Search for the cell housing the specified text and yield its [X, Y] center coordinate. 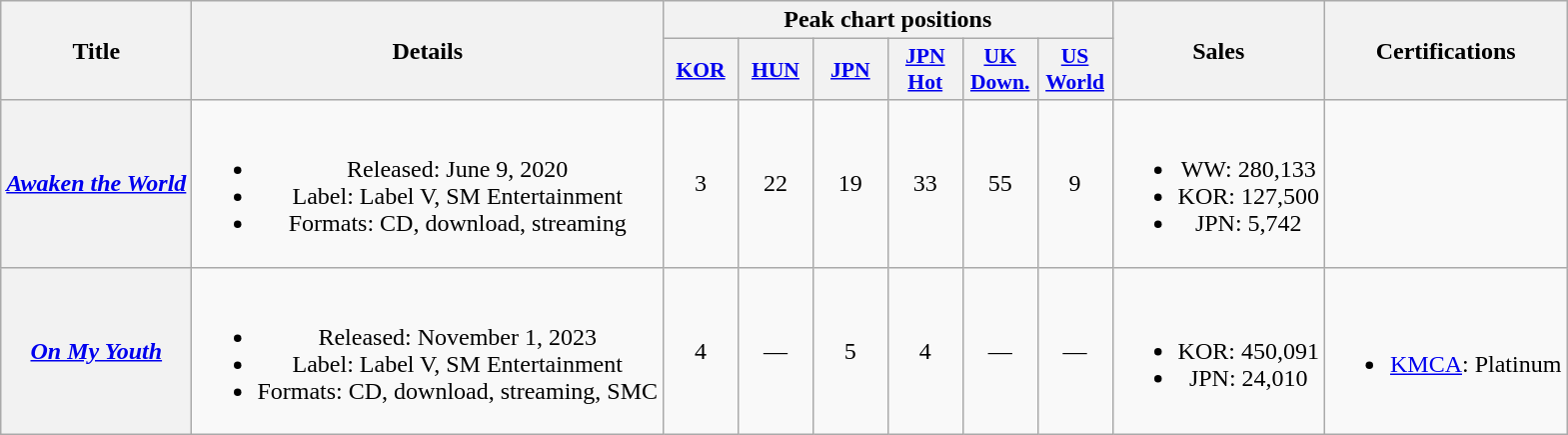
19 [849, 184]
Peak chart positions [887, 20]
Awaken the World [96, 184]
5 [849, 350]
KOR [702, 70]
55 [999, 184]
USWorld [1075, 70]
Details [428, 50]
9 [1075, 184]
Released: November 1, 2023Label: Label V, SM EntertainmentFormats: CD, download, streaming, SMC [428, 350]
22 [776, 184]
WW: 280,133KOR: 127,500JPN: 5,742 [1218, 184]
JPNHot [925, 70]
HUN [776, 70]
Sales [1218, 50]
UK Down. [999, 70]
JPN [849, 70]
KMCA: Platinum [1445, 350]
Released: June 9, 2020Label: Label V, SM EntertainmentFormats: CD, download, streaming [428, 184]
Title [96, 50]
33 [925, 184]
On My Youth [96, 350]
KOR: 450,091JPN: 24,010 [1218, 350]
3 [702, 184]
Certifications [1445, 50]
